Return [X, Y] of the center of cell containing provided text 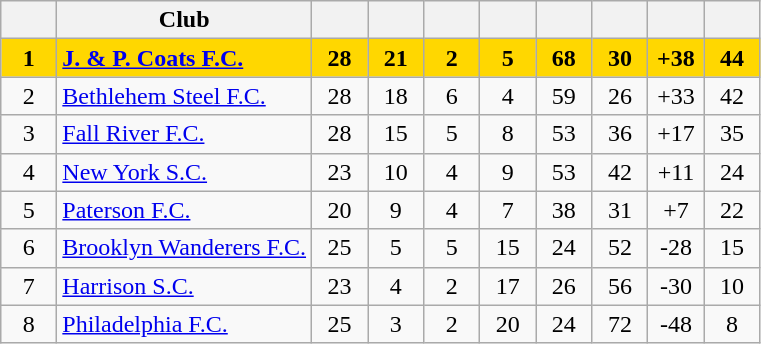
31 [620, 210]
21 [396, 58]
J. & P. Coats F.C. [184, 58]
38 [564, 210]
+17 [676, 134]
Bethlehem Steel F.C. [184, 96]
-30 [676, 286]
-48 [676, 324]
1 [29, 58]
18 [396, 96]
72 [620, 324]
Club [184, 20]
+7 [676, 210]
52 [620, 248]
59 [564, 96]
Paterson F.C. [184, 210]
+33 [676, 96]
17 [508, 286]
+38 [676, 58]
56 [620, 286]
-28 [676, 248]
30 [620, 58]
+11 [676, 172]
Brooklyn Wanderers F.C. [184, 248]
22 [732, 210]
68 [564, 58]
36 [620, 134]
Fall River F.C. [184, 134]
Harrison S.C. [184, 286]
35 [732, 134]
New York S.C. [184, 172]
Philadelphia F.C. [184, 324]
44 [732, 58]
